Return [x, y] of the center of cell containing provided text 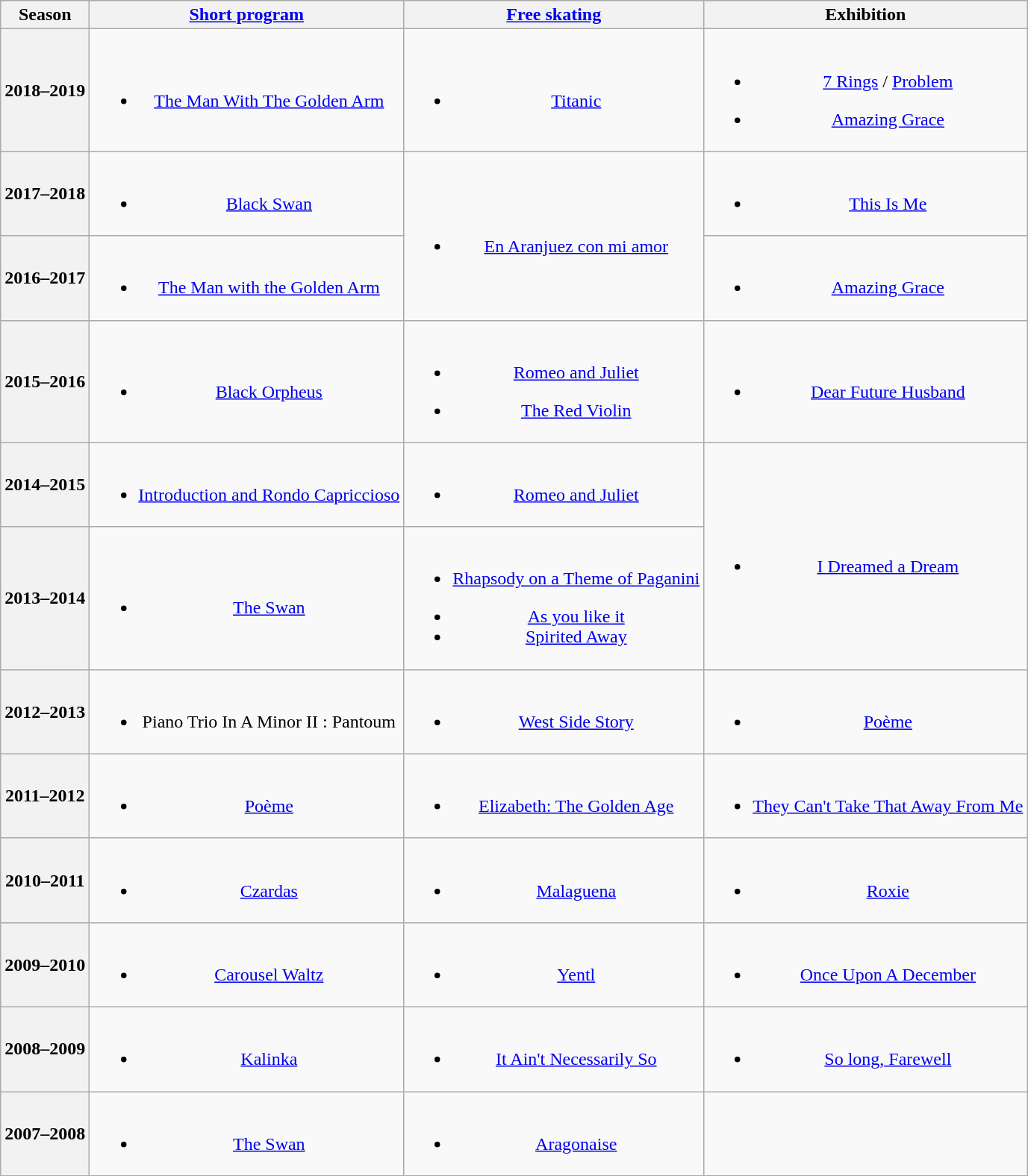
2007–2008 [45, 1133]
They Can't Take That Away From Me [866, 795]
The Man with the Golden Arm [246, 278]
Titanic [554, 90]
Exhibition [866, 15]
2009–2010 [45, 964]
Introduction and Rondo Capriccioso [246, 485]
Season [45, 15]
Piano Trio In A Minor II : Pantoum [246, 712]
2018–2019 [45, 90]
Rhapsody on a Theme of Paganini As you like it Spirited Away [554, 598]
2008–2009 [45, 1049]
Elizabeth: The Golden Age [554, 795]
2017–2018 [45, 194]
Aragonaise [554, 1133]
Czardas [246, 881]
It Ain't Necessarily So [554, 1049]
Yentl [554, 964]
West Side Story [554, 712]
En Aranjuez con mi amor [554, 236]
Free skating [554, 15]
2014–2015 [45, 485]
2011–2012 [45, 795]
Romeo and Juliet [554, 485]
7 Rings / Problem Amazing Grace [866, 90]
The Man With The Golden Arm [246, 90]
Short program [246, 15]
Black Orpheus [246, 381]
2016–2017 [45, 278]
Amazing Grace [866, 278]
2012–2013 [45, 712]
2015–2016 [45, 381]
Romeo and Juliet The Red Violin [554, 381]
I Dreamed a Dream [866, 556]
So long, Farewell [866, 1049]
2010–2011 [45, 881]
Malaguena [554, 881]
Carousel Waltz [246, 964]
Kalinka [246, 1049]
Black Swan [246, 194]
This Is Me [866, 194]
Roxie [866, 881]
2013–2014 [45, 598]
Once Upon A December [866, 964]
Dear Future Husband [866, 381]
